Output the [X, Y] coordinate of the center of the cell containing the given text.  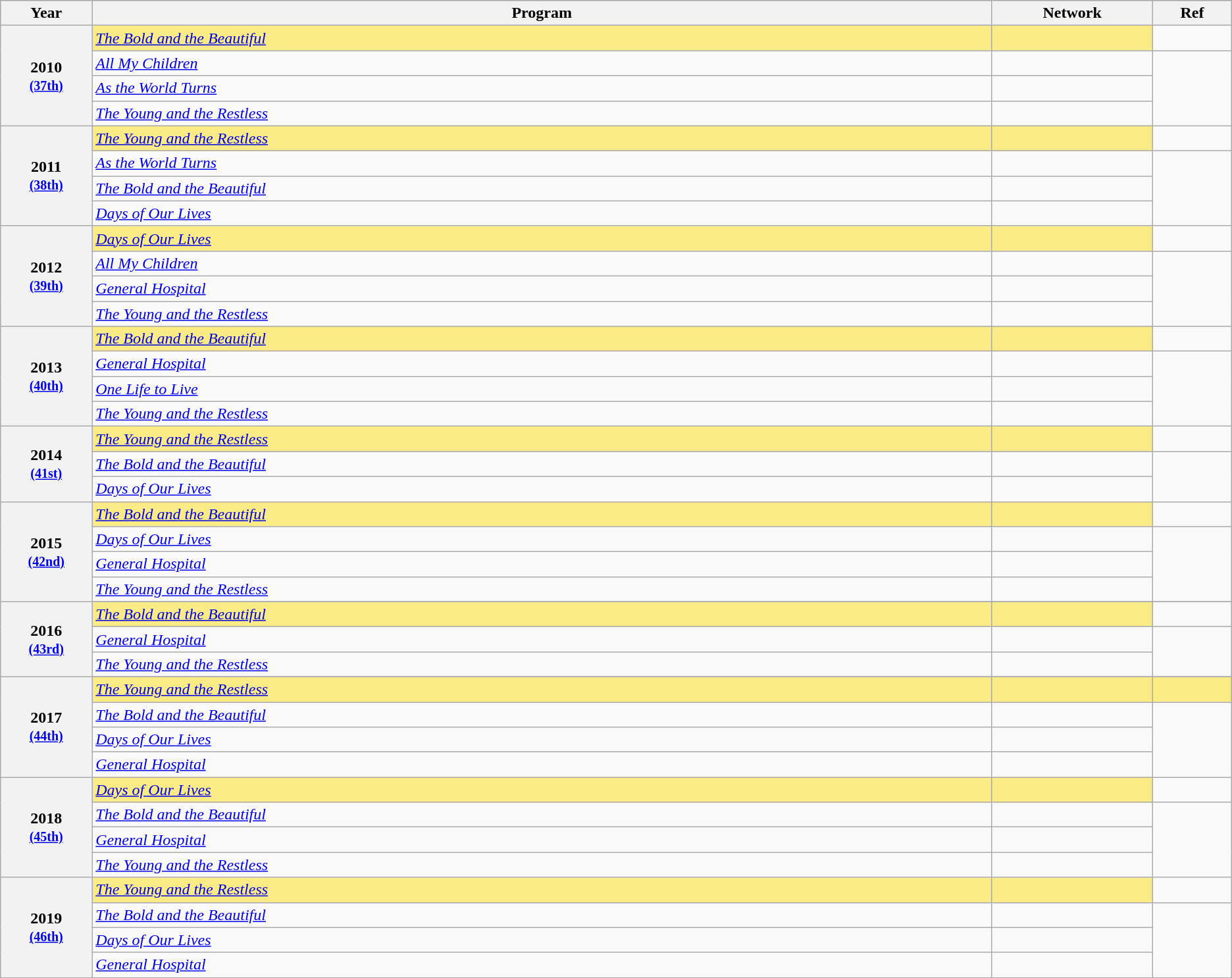
2010 (37th) [46, 76]
Year [46, 13]
2014 (41st) [46, 464]
2013 (40th) [46, 376]
2019 (46th) [46, 927]
2012 (39th) [46, 276]
Ref [1193, 13]
Program [542, 13]
Network [1073, 13]
2016 (43rd) [46, 639]
2011 (38th) [46, 176]
2015 (42nd) [46, 552]
One Life to Live [542, 389]
2018 (45th) [46, 827]
2017 (44th) [46, 727]
